Determine the (X, Y) coordinate at the center of the cell enclosing the given text.  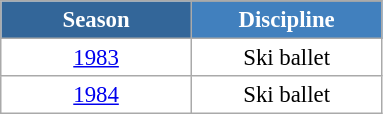
1984 (96, 95)
Discipline (286, 20)
1983 (96, 58)
Season (96, 20)
